Return the [X, Y] coordinate for the center point of the cell that contains the specified text.  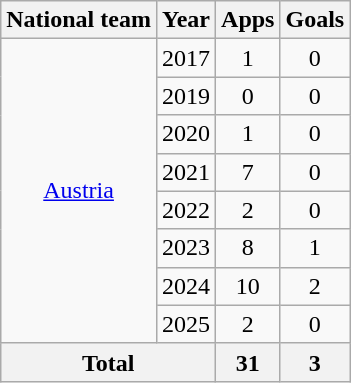
10 [248, 286]
Goals [315, 20]
Year [186, 20]
8 [248, 248]
31 [248, 362]
2021 [186, 172]
2019 [186, 96]
2025 [186, 324]
2017 [186, 58]
National team [79, 20]
2024 [186, 286]
Apps [248, 20]
Austria [79, 191]
Total [108, 362]
7 [248, 172]
2023 [186, 248]
3 [315, 362]
2020 [186, 134]
2022 [186, 210]
